Identify which cell holds the provided text, then report its [x, y] central coordinate. 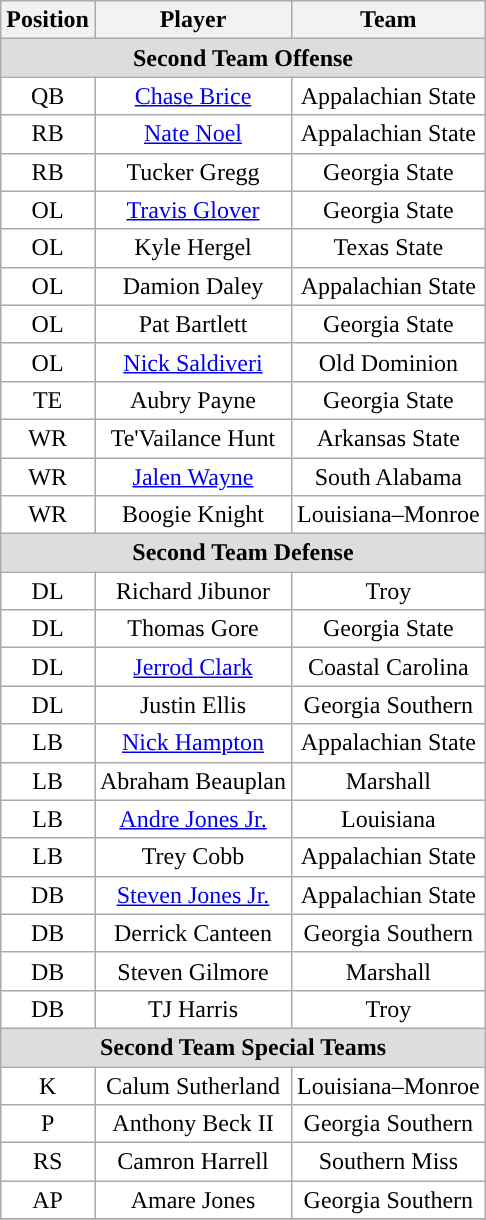
TJ Harris [192, 1009]
Player [192, 20]
Steven Gilmore [192, 971]
Texas State [388, 248]
Nate Noel [192, 134]
Kyle Hergel [192, 248]
Pat Bartlett [192, 324]
Calum Sutherland [192, 1085]
Abraham Beauplan [192, 781]
Andre Jones Jr. [192, 819]
Second Team Defense [243, 553]
Thomas Gore [192, 629]
Old Dominion [388, 362]
Anthony Beck II [192, 1124]
Coastal Carolina [388, 667]
Second Team Offense [243, 58]
Boogie Knight [192, 515]
Steven Jones Jr. [192, 895]
Nick Saldiveri [192, 362]
Aubry Payne [192, 400]
Second Team Special Teams [243, 1047]
Arkansas State [388, 438]
Jerrod Clark [192, 667]
K [48, 1085]
Camron Harrell [192, 1162]
Te'Vailance Hunt [192, 438]
Tucker Gregg [192, 172]
Team [388, 20]
RS [48, 1162]
Justin Ellis [192, 705]
Trey Cobb [192, 857]
Louisiana [388, 819]
Southern Miss [388, 1162]
Position [48, 20]
TE [48, 400]
Damion Daley [192, 286]
P [48, 1124]
South Alabama [388, 477]
AP [48, 1200]
Travis Glover [192, 210]
Amare Jones [192, 1200]
Nick Hampton [192, 743]
Richard Jibunor [192, 591]
Derrick Canteen [192, 933]
QB [48, 96]
Chase Brice [192, 96]
Jalen Wayne [192, 477]
